Search for the cell housing the specified text and yield its [X, Y] center coordinate. 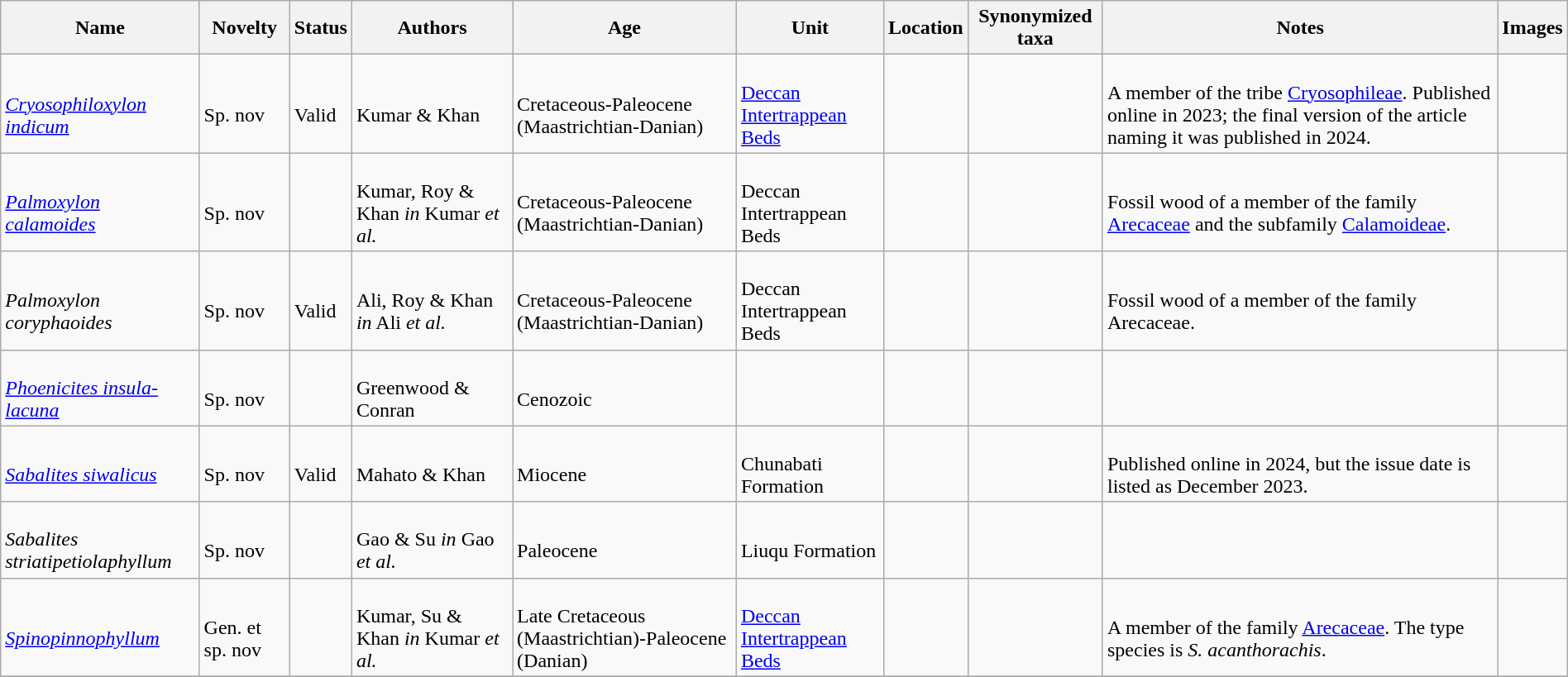
Kumar, Su & Khan in Kumar et al. [432, 627]
Age [625, 28]
Synonymized taxa [1035, 28]
Greenwood & Conran [432, 388]
A member of the tribe Cryosophileae. Published online in 2023; the final version of the article naming it was published in 2024. [1300, 104]
Sabalites striatipetiolaphyllum [100, 540]
Fossil wood of a member of the family Arecaceae and the subfamily Calamoideae. [1300, 202]
Published online in 2024, but the issue date is listed as December 2023. [1300, 464]
Paleocene [625, 540]
Gen. et sp. nov [245, 627]
Authors [432, 28]
A member of the family Arecaceae. The type species is S. acanthorachis. [1300, 627]
Kumar & Khan [432, 104]
Images [1532, 28]
Miocene [625, 464]
Cenozoic [625, 388]
Chunabati Formation [810, 464]
Phoenicites insula-lacuna [100, 388]
Palmoxylon coryphaoides [100, 301]
Liuqu Formation [810, 540]
Name [100, 28]
Kumar, Roy & Khan in Kumar et al. [432, 202]
Status [321, 28]
Notes [1300, 28]
Late Cretaceous (Maastrichtian)-Paleocene (Danian) [625, 627]
Novelty [245, 28]
Mahato & Khan [432, 464]
Palmoxylon calamoides [100, 202]
Unit [810, 28]
Fossil wood of a member of the family Arecaceae. [1300, 301]
Cryosophiloxylon indicum [100, 104]
Location [925, 28]
Ali, Roy & Khan in Ali et al. [432, 301]
Sabalites siwalicus [100, 464]
Gao & Su in Gao et al. [432, 540]
Spinopinnophyllum [100, 627]
